From the cell containing the given text, extract its center point as [x, y] coordinate. 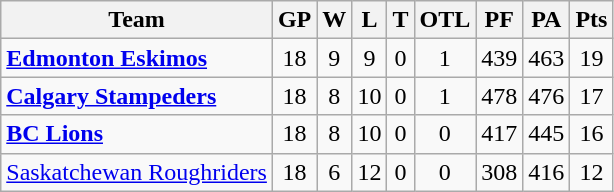
T [400, 20]
BC Lions [137, 134]
463 [546, 58]
478 [500, 96]
308 [500, 172]
16 [592, 134]
Team [137, 20]
L [370, 20]
GP [294, 20]
W [334, 20]
17 [592, 96]
OTL [445, 20]
Calgary Stampeders [137, 96]
PF [500, 20]
Edmonton Eskimos [137, 58]
439 [500, 58]
6 [334, 172]
Pts [592, 20]
417 [500, 134]
416 [546, 172]
PA [546, 20]
445 [546, 134]
Saskatchewan Roughriders [137, 172]
476 [546, 96]
19 [592, 58]
